Search for the cell housing the specified text and yield its (X, Y) center coordinate. 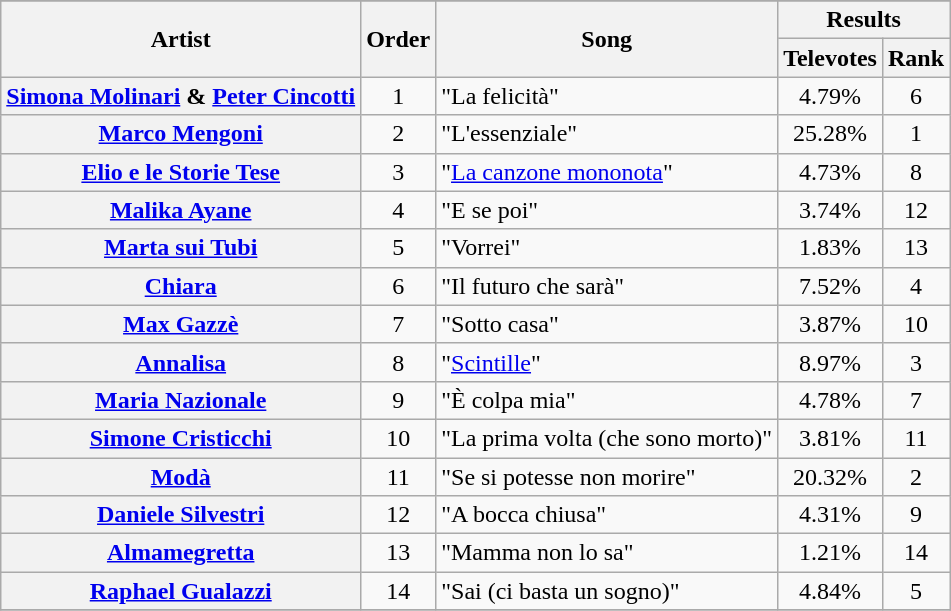
Marco Mengoni (181, 134)
Simona Molinari & Peter Cincotti (181, 96)
1.83% (830, 248)
"È colpa mia" (607, 400)
4.31% (830, 515)
Annalisa (181, 362)
"La prima volta (che sono morto)" (607, 438)
8.97% (830, 362)
4.73% (830, 172)
3.74% (830, 210)
"La canzone mononota" (607, 172)
Televotes (830, 58)
Malika Ayane (181, 210)
Rank (916, 58)
Daniele Silvestri (181, 515)
"Sotto casa" (607, 324)
"Vorrei" (607, 248)
"Se si potesse non morire" (607, 477)
"E se poi" (607, 210)
1.21% (830, 553)
Almamegretta (181, 553)
Raphael Gualazzi (181, 591)
7.52% (830, 286)
"Mamma non lo sa" (607, 553)
3.87% (830, 324)
"L'essenziale" (607, 134)
"Sai (ci basta un sogno)" (607, 591)
Song (607, 39)
20.32% (830, 477)
3.81% (830, 438)
4.79% (830, 96)
4.78% (830, 400)
Results (864, 20)
Elio e le Storie Tese (181, 172)
"Scintille" (607, 362)
Simone Cristicchi (181, 438)
Artist (181, 39)
Order (398, 39)
4.84% (830, 591)
"A bocca chiusa" (607, 515)
Modà (181, 477)
"La felicità" (607, 96)
25.28% (830, 134)
Maria Nazionale (181, 400)
Max Gazzè (181, 324)
"Il futuro che sarà" (607, 286)
Marta sui Tubi (181, 248)
Chiara (181, 286)
